Find where the given text appears and provide that cell's center as [X, Y] coordinate. 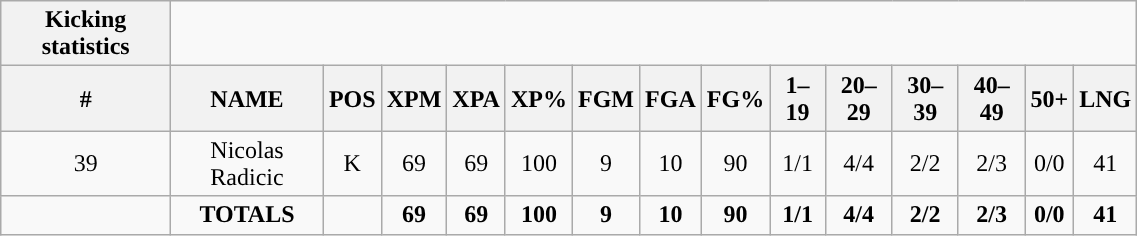
1–19 [798, 98]
XPM [414, 98]
NAME [248, 98]
POS [352, 98]
XPA [476, 98]
FG% [735, 98]
LNG [1106, 98]
50+ [1050, 98]
Nicolas Radicic [248, 164]
FGM [606, 98]
20–29 [858, 98]
Kicking statistics [86, 34]
FGA [671, 98]
# [86, 98]
XP% [538, 98]
30–39 [925, 98]
TOTALS [248, 215]
K [352, 164]
39 [86, 164]
40–49 [991, 98]
